Return [X, Y] of the center of cell containing provided text 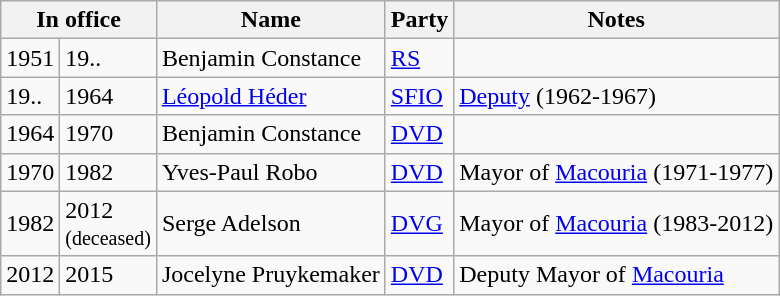
2012(deceased) [108, 224]
Deputy (1962-1967) [616, 96]
Mayor of Macouria (1971-1977) [616, 172]
2015 [108, 275]
Name [270, 20]
Mayor of Macouria (1983-2012) [616, 224]
Deputy Mayor of Macouria [616, 275]
SFIO [419, 96]
2012 [30, 275]
Léopold Héder [270, 96]
Notes [616, 20]
RS [419, 58]
Jocelyne Pruykemaker [270, 275]
Yves-Paul Robo [270, 172]
Party [419, 20]
In office [79, 20]
DVG [419, 224]
1951 [30, 58]
Serge Adelson [270, 224]
